Capture the cell that displays the provided text and extract its [x, y] central coordinate. 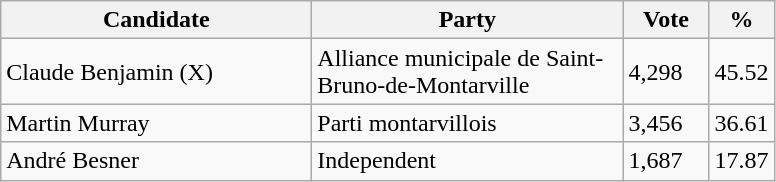
André Besner [156, 161]
17.87 [742, 161]
45.52 [742, 72]
Claude Benjamin (X) [156, 72]
Martin Murray [156, 123]
% [742, 20]
Candidate [156, 20]
Vote [666, 20]
Independent [468, 161]
36.61 [742, 123]
Party [468, 20]
1,687 [666, 161]
Alliance municipale de Saint-Bruno-de-Montarville [468, 72]
Parti montarvillois [468, 123]
4,298 [666, 72]
3,456 [666, 123]
